From the cell containing the given text, extract its center point as (x, y) coordinate. 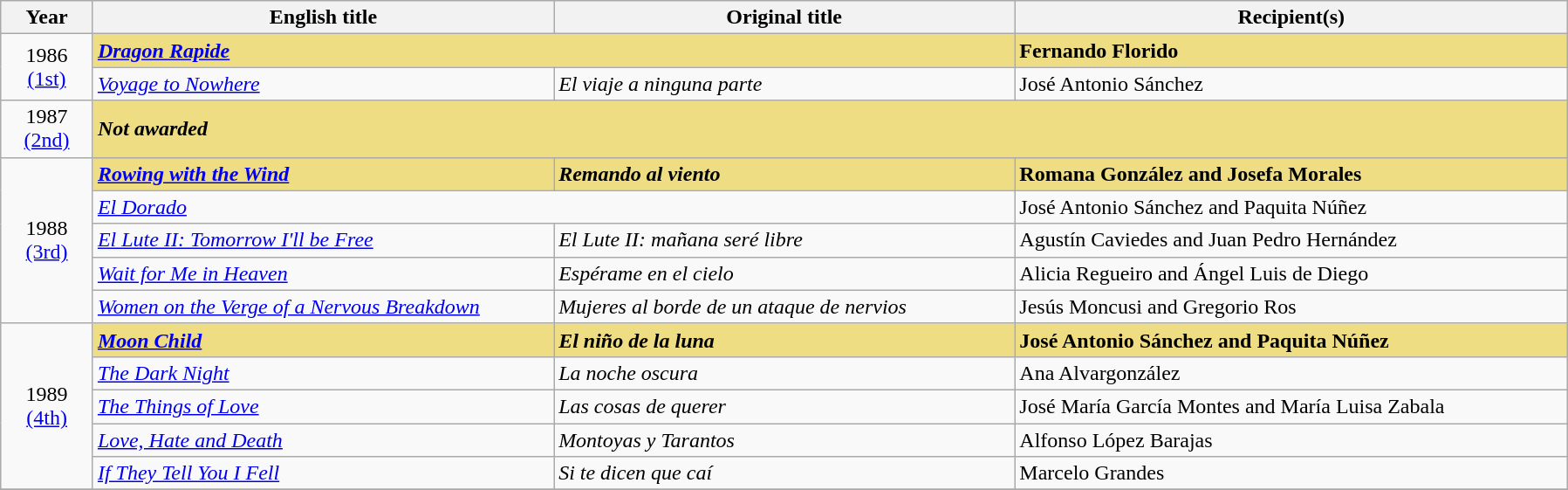
The Things of Love (323, 406)
1989(4th) (47, 406)
El viaje a ninguna parte (784, 84)
El Lute II: Tomorrow I'll be Free (323, 240)
José Antonio Sánchez (1291, 84)
Voyage to Nowhere (323, 84)
Si te dicen que caí (784, 473)
Rowing with the Wind (323, 174)
Love, Hate and Death (323, 439)
Agustín Caviedes and Juan Pedro Hernández (1291, 240)
Montoyas y Tarantos (784, 439)
Jesús Moncusi and Gregorio Ros (1291, 307)
Alfonso López Barajas (1291, 439)
1988(3rd) (47, 240)
1987(2nd) (47, 129)
Espérame en el cielo (784, 273)
Las cosas de querer (784, 406)
Remando al viento (784, 174)
Original title (784, 17)
Alicia Regueiro and Ángel Luis de Diego (1291, 273)
Not awarded (830, 129)
El niño de la luna (784, 340)
1986(1st) (47, 67)
Mujeres al borde de un ataque de nervios (784, 307)
El Lute II: mañana seré libre (784, 240)
Fernando Florido (1291, 51)
Dragon Rapide (553, 51)
La noche oscura (784, 373)
Marcelo Grandes (1291, 473)
Ana Alvargonzález (1291, 373)
English title (323, 17)
Romana González and Josefa Morales (1291, 174)
Moon Child (323, 340)
The Dark Night (323, 373)
If They Tell You I Fell (323, 473)
Year (47, 17)
Recipient(s) (1291, 17)
El Dorado (553, 207)
José María García Montes and María Luisa Zabala (1291, 406)
Wait for Me in Heaven (323, 273)
Women on the Verge of a Nervous Breakdown (323, 307)
